For the text-containing cell, return its midpoint in [X, Y] coordinate format. 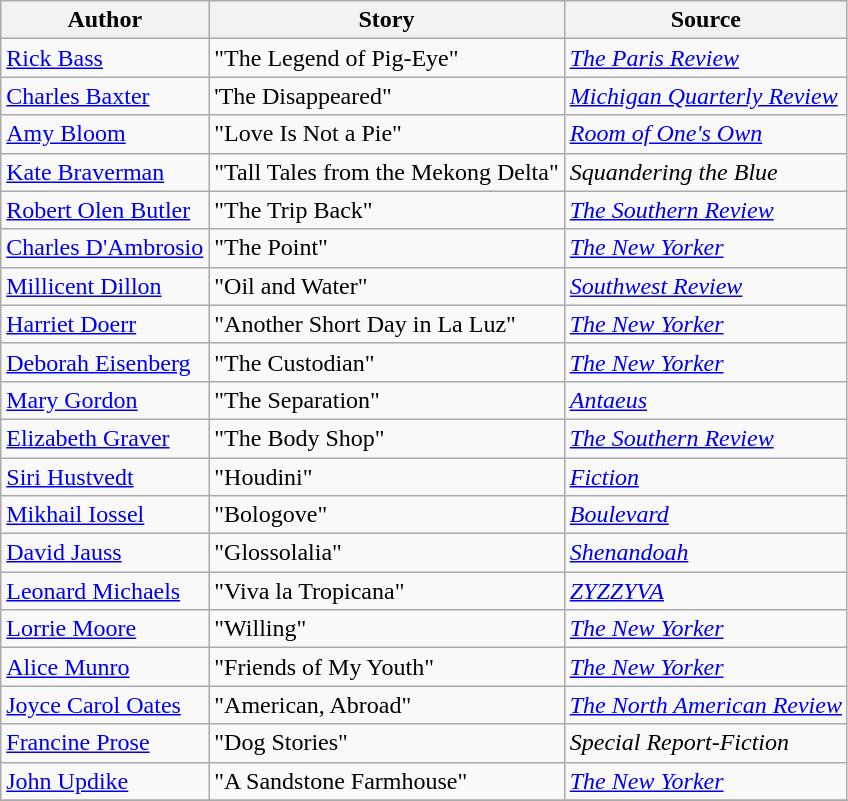
Charles Baxter [105, 96]
Antaeus [706, 400]
Lorrie Moore [105, 629]
Kate Braverman [105, 172]
"American, Abroad" [386, 705]
Harriet Doerr [105, 324]
'The Disappeared" [386, 96]
"The Trip Back" [386, 210]
Millicent Dillon [105, 286]
Southwest Review [706, 286]
"Love Is Not a Pie" [386, 134]
Deborah Eisenberg [105, 362]
Francine Prose [105, 743]
Robert Olen Butler [105, 210]
Shenandoah [706, 553]
"The Point" [386, 248]
Elizabeth Graver [105, 438]
"Friends of My Youth" [386, 667]
The Paris Review [706, 58]
Source [706, 20]
"The Separation" [386, 400]
David Jauss [105, 553]
"Oil and Water" [386, 286]
"Another Short Day in La Luz" [386, 324]
"The Custodian" [386, 362]
"Tall Tales from the Mekong Delta" [386, 172]
Amy Bloom [105, 134]
Room of One's Own [706, 134]
Charles D'Ambrosio [105, 248]
"Dog Stories" [386, 743]
"Houdini" [386, 477]
"Viva la Tropicana" [386, 591]
"Glossolalia" [386, 553]
ZYZZYVA [706, 591]
Joyce Carol Oates [105, 705]
Fiction [706, 477]
Mikhail Iossel [105, 515]
Alice Munro [105, 667]
Siri Hustvedt [105, 477]
Special Report-Fiction [706, 743]
The North American Review [706, 705]
Story [386, 20]
"Willing" [386, 629]
Squandering the Blue [706, 172]
Michigan Quarterly Review [706, 96]
"A Sandstone Farmhouse" [386, 781]
Mary Gordon [105, 400]
Leonard Michaels [105, 591]
"The Legend of Pig-Eye" [386, 58]
"Bologove" [386, 515]
Rick Bass [105, 58]
Boulevard [706, 515]
John Updike [105, 781]
"The Body Shop" [386, 438]
Author [105, 20]
